Determine the (x, y) coordinate at the center of the cell enclosing the given text.  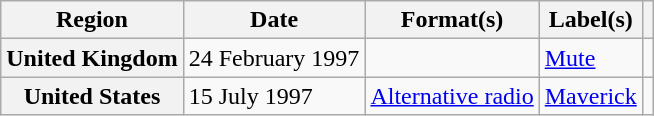
Mute (590, 58)
Label(s) (590, 20)
Format(s) (452, 20)
15 July 1997 (274, 96)
United Kingdom (92, 58)
Region (92, 20)
24 February 1997 (274, 58)
Maverick (590, 96)
United States (92, 96)
Alternative radio (452, 96)
Date (274, 20)
